Capture the cell that displays the provided text and extract its (x, y) central coordinate. 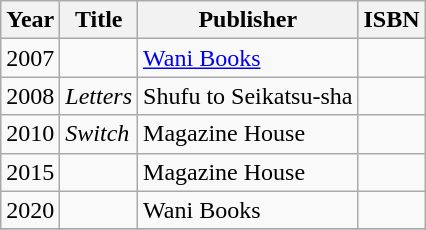
Switch (99, 134)
ISBN (392, 20)
2010 (30, 134)
2015 (30, 172)
Letters (99, 96)
Shufu to Seikatsu-sha (248, 96)
2008 (30, 96)
Year (30, 20)
2020 (30, 210)
Publisher (248, 20)
Title (99, 20)
2007 (30, 58)
